Provide the [X, Y] coordinate of the cell's center where the given text is located.  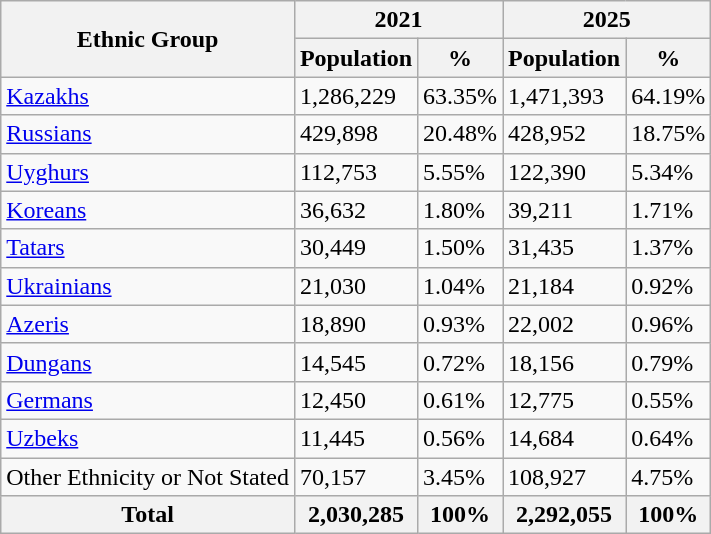
1.04% [460, 286]
31,435 [564, 248]
1,286,229 [356, 96]
Ethnic Group [148, 39]
3.45% [460, 477]
5.34% [668, 172]
12,450 [356, 400]
63.35% [460, 96]
4.75% [668, 477]
Other Ethnicity or Not Stated [148, 477]
Total [148, 515]
12,775 [564, 400]
0.56% [460, 438]
21,030 [356, 286]
0.72% [460, 362]
70,157 [356, 477]
428,952 [564, 134]
22,002 [564, 324]
18,156 [564, 362]
2025 [607, 20]
1.80% [460, 210]
Kazakhs [148, 96]
5.55% [460, 172]
20.48% [460, 134]
0.61% [460, 400]
Azeris [148, 324]
122,390 [564, 172]
21,184 [564, 286]
1.71% [668, 210]
18.75% [668, 134]
64.19% [668, 96]
0.96% [668, 324]
Germans [148, 400]
39,211 [564, 210]
18,890 [356, 324]
Ukrainians [148, 286]
Koreans [148, 210]
14,545 [356, 362]
11,445 [356, 438]
1.50% [460, 248]
36,632 [356, 210]
1.37% [668, 248]
14,684 [564, 438]
108,927 [564, 477]
Tatars [148, 248]
2021 [398, 20]
0.55% [668, 400]
112,753 [356, 172]
2,292,055 [564, 515]
0.79% [668, 362]
429,898 [356, 134]
0.64% [668, 438]
1,471,393 [564, 96]
Uyghurs [148, 172]
0.92% [668, 286]
30,449 [356, 248]
0.93% [460, 324]
Uzbeks [148, 438]
Russians [148, 134]
Dungans [148, 362]
2,030,285 [356, 515]
